Determine the (X, Y) coordinate at the center of the cell enclosing the given text.  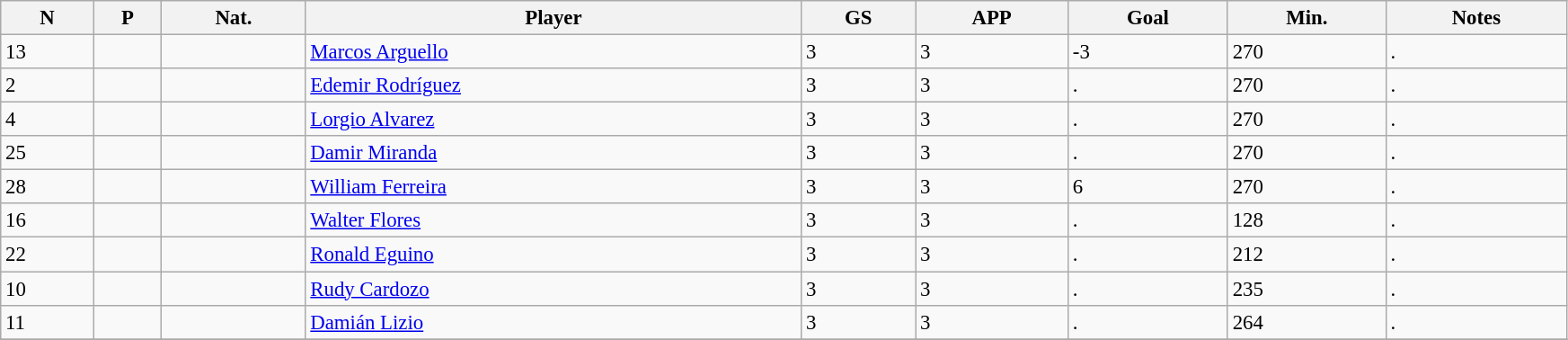
22 (47, 255)
Edemir Rodríguez (554, 85)
Marcos Arguello (554, 52)
13 (47, 52)
10 (47, 289)
212 (1307, 255)
11 (47, 322)
Walter Flores (554, 220)
235 (1307, 289)
Damián Lizio (554, 322)
Lorgio Alvarez (554, 120)
William Ferreira (554, 187)
GS (859, 18)
128 (1307, 220)
4 (47, 120)
Player (554, 18)
-3 (1148, 52)
25 (47, 153)
Rudy Cardozo (554, 289)
16 (47, 220)
6 (1148, 187)
2 (47, 85)
Notes (1475, 18)
Min. (1307, 18)
Nat. (234, 18)
28 (47, 187)
Goal (1148, 18)
Ronald Eguino (554, 255)
Damir Miranda (554, 153)
264 (1307, 322)
P (128, 18)
APP (992, 18)
N (47, 18)
